Find where the given text appears and provide that cell's center as [X, Y] coordinate. 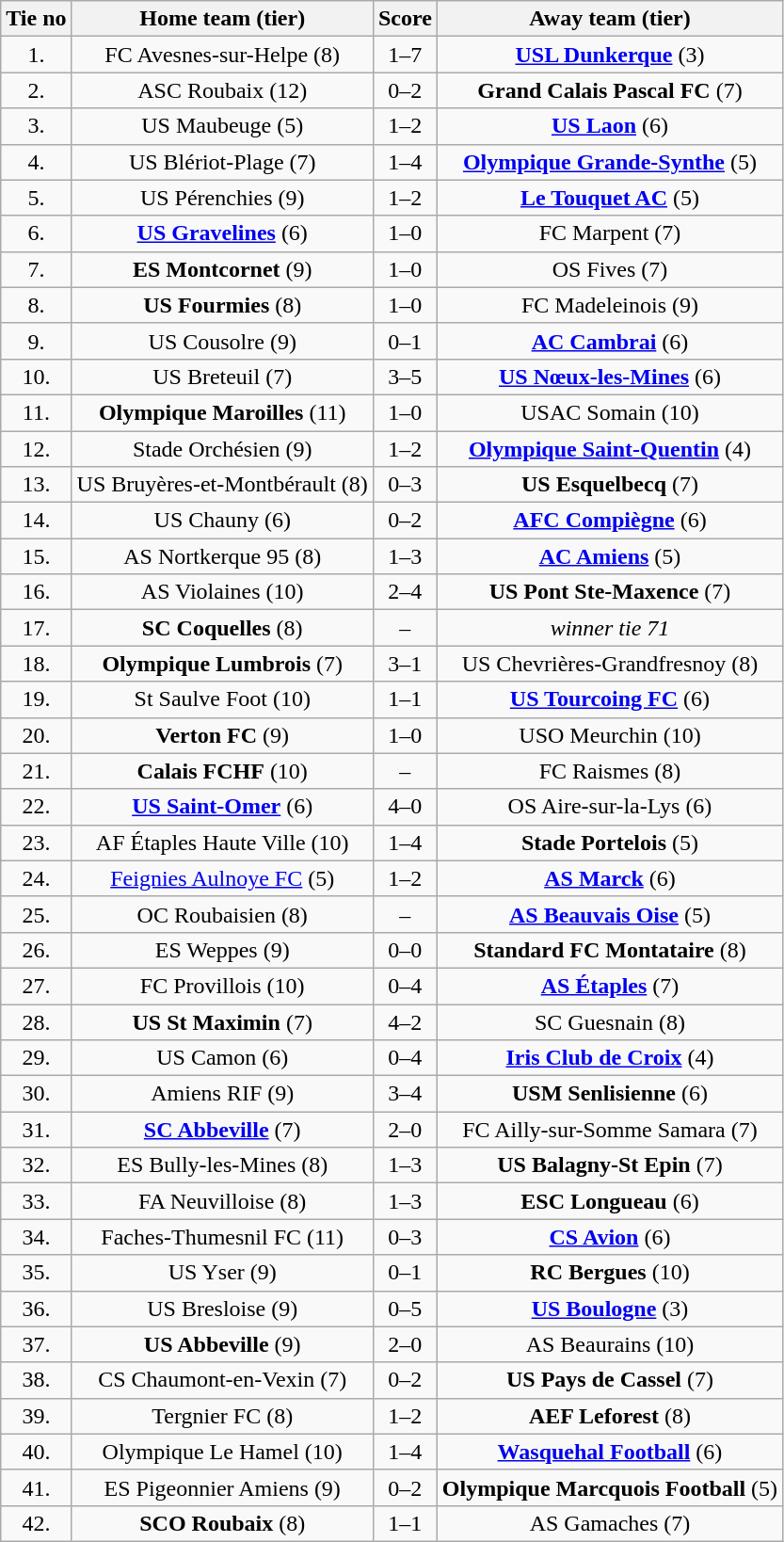
38. [36, 1380]
USM Senlisienne (6) [610, 1094]
St Saulve Foot (10) [222, 699]
15. [36, 556]
3–4 [405, 1094]
Tergnier FC (8) [222, 1416]
US St Maximin (7) [222, 1021]
AFC Compiègne (6) [610, 521]
US Pont Ste-Maxence (7) [610, 592]
OS Aire-sur-la-Lys (6) [610, 807]
US Fourmies (8) [222, 305]
1. [36, 55]
ES Bully-les-Mines (8) [222, 1165]
3–5 [405, 377]
US Pérenchies (9) [222, 198]
0–0 [405, 950]
13. [36, 485]
12. [36, 449]
OS Fives (7) [610, 269]
Amiens RIF (9) [222, 1094]
US Bresloise (9) [222, 1309]
Score [405, 19]
CS Chaumont-en-Vexin (7) [222, 1380]
FA Neuvilloise (8) [222, 1201]
11. [36, 412]
US Balagny-St Epin (7) [610, 1165]
Home team (tier) [222, 19]
ASC Roubaix (12) [222, 90]
Stade Orchésien (9) [222, 449]
ESC Longueau (6) [610, 1201]
Verton FC (9) [222, 735]
FC Marpent (7) [610, 233]
2–4 [405, 592]
AS Marck (6) [610, 878]
US Pays de Cassel (7) [610, 1380]
US Yser (9) [222, 1273]
Feignies Aulnoye FC (5) [222, 878]
Olympique Saint-Quentin (4) [610, 449]
35. [36, 1273]
Olympique Lumbrois (7) [222, 664]
9. [36, 341]
AS Étaples (7) [610, 986]
16. [36, 592]
31. [36, 1130]
FC Madeleinois (9) [610, 305]
SC Guesnain (8) [610, 1021]
26. [36, 950]
US Chauny (6) [222, 521]
3–1 [405, 664]
CS Avion (6) [610, 1237]
FC Provillois (10) [222, 986]
Stade Portelois (5) [610, 843]
ES Weppes (9) [222, 950]
US Abbeville (9) [222, 1344]
ES Pigeonnier Amiens (9) [222, 1487]
30. [36, 1094]
AEF Leforest (8) [610, 1416]
20. [36, 735]
4. [36, 162]
4–2 [405, 1021]
AF Étaples Haute Ville (10) [222, 843]
29. [36, 1058]
32. [36, 1165]
Olympique Grande-Synthe (5) [610, 162]
US Maubeuge (5) [222, 126]
US Breteuil (7) [222, 377]
36. [36, 1309]
Le Touquet AC (5) [610, 198]
US Nœux-les-Mines (6) [610, 377]
FC Avesnes-sur-Helpe (8) [222, 55]
22. [36, 807]
AS Beaurains (10) [610, 1344]
US Esquelbecq (7) [610, 485]
Olympique Marcquois Football (5) [610, 1487]
10. [36, 377]
2. [36, 90]
RC Bergues (10) [610, 1273]
US Boulogne (3) [610, 1309]
28. [36, 1021]
US Camon (6) [222, 1058]
8. [36, 305]
AS Nortkerque 95 (8) [222, 556]
5. [36, 198]
winner tie 71 [610, 628]
17. [36, 628]
42. [36, 1523]
US Saint-Omer (6) [222, 807]
OC Roubaisien (8) [222, 914]
4–0 [405, 807]
US Chevrières-Grandfresnoy (8) [610, 664]
39. [36, 1416]
33. [36, 1201]
US Tourcoing FC (6) [610, 699]
SC Coquelles (8) [222, 628]
24. [36, 878]
Olympique Maroilles (11) [222, 412]
US Gravelines (6) [222, 233]
SCO Roubaix (8) [222, 1523]
0–5 [405, 1309]
Iris Club de Croix (4) [610, 1058]
Calais FCHF (10) [222, 771]
3. [36, 126]
SC Abbeville (7) [222, 1130]
US Cousolre (9) [222, 341]
6. [36, 233]
7. [36, 269]
37. [36, 1344]
14. [36, 521]
41. [36, 1487]
USL Dunkerque (3) [610, 55]
Faches-Thumesnil FC (11) [222, 1237]
25. [36, 914]
Tie no [36, 19]
FC Raismes (8) [610, 771]
FC Ailly-sur-Somme Samara (7) [610, 1130]
23. [36, 843]
19. [36, 699]
USAC Somain (10) [610, 412]
34. [36, 1237]
Grand Calais Pascal FC (7) [610, 90]
Standard FC Montataire (8) [610, 950]
AS Gamaches (7) [610, 1523]
AC Amiens (5) [610, 556]
US Blériot-Plage (7) [222, 162]
Away team (tier) [610, 19]
Olympique Le Hamel (10) [222, 1452]
US Laon (6) [610, 126]
AS Beauvais Oise (5) [610, 914]
40. [36, 1452]
AS Violaines (10) [222, 592]
AC Cambrai (6) [610, 341]
1–7 [405, 55]
Wasquehal Football (6) [610, 1452]
ES Montcornet (9) [222, 269]
18. [36, 664]
USO Meurchin (10) [610, 735]
21. [36, 771]
27. [36, 986]
US Bruyères-et-Montbérault (8) [222, 485]
